Find where the given text appears and provide that cell's center as (x, y) coordinate. 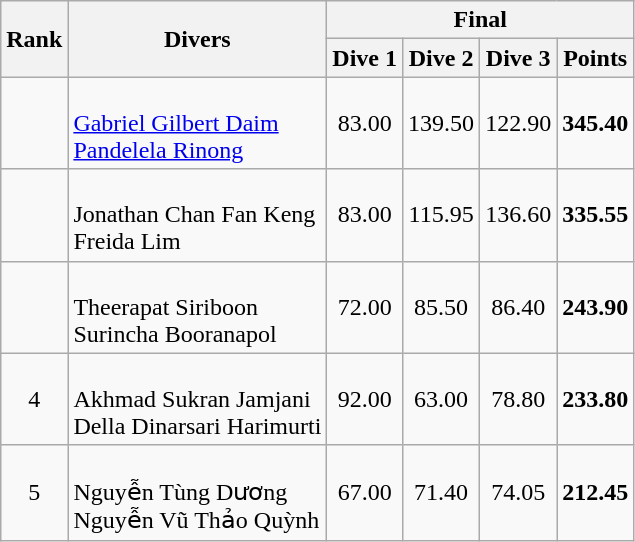
Points (596, 58)
Gabriel Gilbert DaimPandelela Rinong (198, 123)
Dive 2 (442, 58)
Final (480, 20)
212.45 (596, 492)
Nguyễn Tùng DươngNguyễn Vũ Thảo Quỳnh (198, 492)
139.50 (442, 123)
Theerapat SiriboonSurincha Booranapol (198, 307)
115.95 (442, 215)
Akhmad Sukran JamjaniDella Dinarsari Harimurti (198, 399)
85.50 (442, 307)
72.00 (365, 307)
67.00 (365, 492)
78.80 (518, 399)
345.40 (596, 123)
Dive 3 (518, 58)
136.60 (518, 215)
86.40 (518, 307)
5 (34, 492)
Divers (198, 39)
233.80 (596, 399)
Jonathan Chan Fan KengFreida Lim (198, 215)
243.90 (596, 307)
92.00 (365, 399)
122.90 (518, 123)
335.55 (596, 215)
71.40 (442, 492)
4 (34, 399)
74.05 (518, 492)
Rank (34, 39)
63.00 (442, 399)
Dive 1 (365, 58)
